Locate the cell with the specified text and output its (x, y) center coordinate. 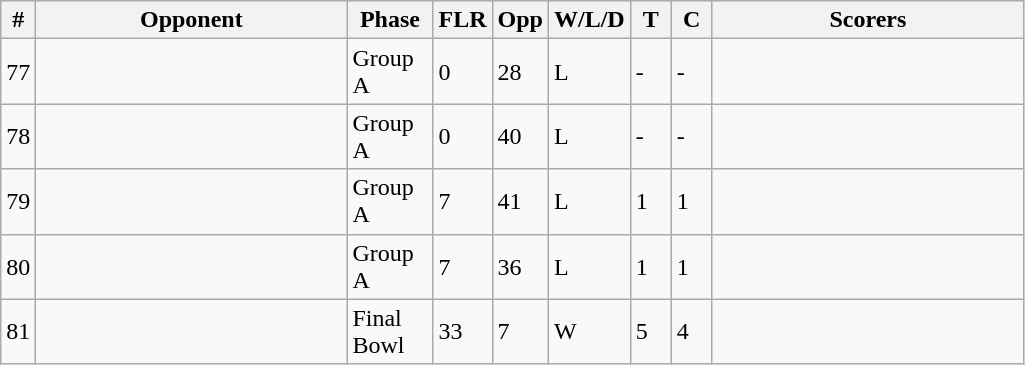
28 (520, 72)
FLR (462, 20)
41 (520, 202)
4 (692, 332)
C (692, 20)
Phase (390, 20)
40 (520, 136)
36 (520, 266)
Final Bowl (390, 332)
Opponent (192, 20)
W (589, 332)
80 (18, 266)
5 (650, 332)
79 (18, 202)
78 (18, 136)
81 (18, 332)
33 (462, 332)
Scorers (868, 20)
T (650, 20)
# (18, 20)
Opp (520, 20)
77 (18, 72)
W/L/D (589, 20)
